From the cell containing the given text, extract its center point as (x, y) coordinate. 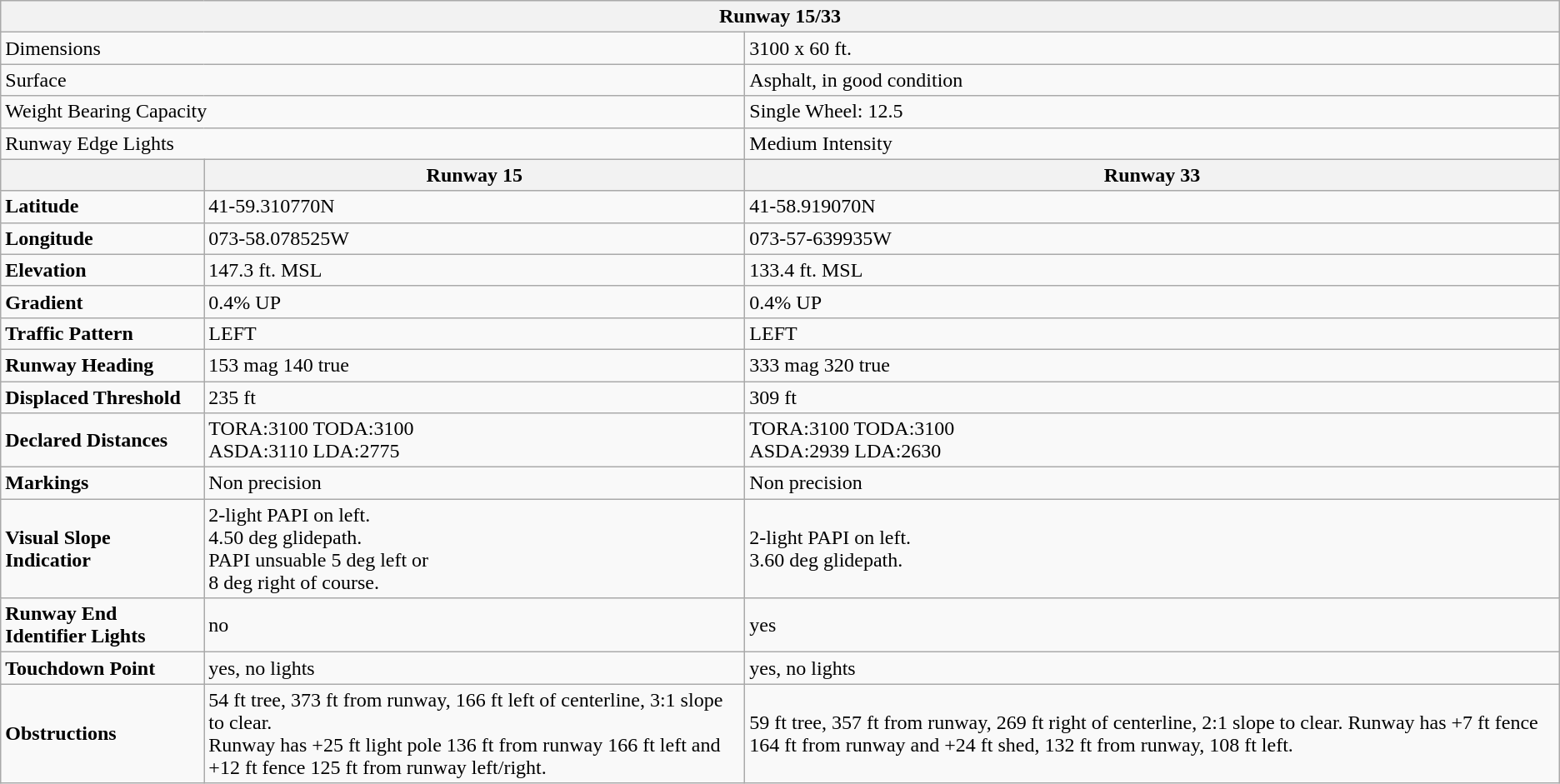
Visual Slope Indicatior (102, 548)
Gradient (102, 302)
Obstructions (102, 733)
Medium Intensity (1152, 143)
Declared Distances (102, 440)
Elevation (102, 270)
147.3 ft. MSL (475, 270)
Weight Bearing Capacity (373, 112)
Runway 33 (1152, 175)
41-59.310770N (475, 207)
Runway Heading (102, 365)
Runway End Identifier Lights (102, 625)
TORA:3100 TODA:3100ASDA:2939 LDA:2630 (1152, 440)
Latitude (102, 207)
41-58.919070N (1152, 207)
073-58.078525W (475, 238)
Displaced Threshold (102, 397)
Markings (102, 483)
2-light PAPI on left.4.50 deg glidepath.PAPI unsuable 5 deg left or8 deg right of course. (475, 548)
Traffic Pattern (102, 333)
Surface (373, 80)
2-light PAPI on left.3.60 deg glidepath. (1152, 548)
133.4 ft. MSL (1152, 270)
333 mag 320 true (1152, 365)
Runway 15 (475, 175)
Runway 15/33 (780, 17)
3100 x 60 ft. (1152, 48)
Single Wheel: 12.5 (1152, 112)
yes (1152, 625)
Longitude (102, 238)
Runway Edge Lights (373, 143)
no (475, 625)
TORA:3100 TODA:3100ASDA:3110 LDA:2775 (475, 440)
Dimensions (373, 48)
Asphalt, in good condition (1152, 80)
153 mag 140 true (475, 365)
309 ft (1152, 397)
Touchdown Point (102, 668)
073-57-639935W (1152, 238)
235 ft (475, 397)
